Identify which cell holds the provided text, then report its (X, Y) central coordinate. 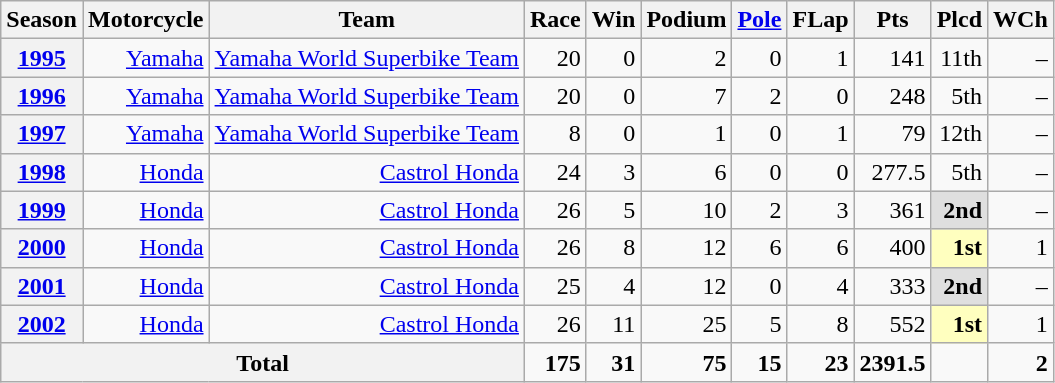
2391.5 (892, 362)
1995 (42, 58)
361 (892, 210)
Season (42, 20)
2002 (42, 324)
141 (892, 58)
11 (614, 324)
Team (366, 20)
24 (555, 172)
400 (892, 248)
552 (892, 324)
Pole (760, 20)
333 (892, 286)
2001 (42, 286)
23 (820, 362)
Win (614, 20)
1997 (42, 134)
12th (959, 134)
175 (555, 362)
Pts (892, 20)
FLap (820, 20)
277.5 (892, 172)
Race (555, 20)
1999 (42, 210)
Podium (686, 20)
75 (686, 362)
Total (263, 362)
248 (892, 96)
1996 (42, 96)
1998 (42, 172)
11th (959, 58)
Motorcycle (146, 20)
7 (686, 96)
2000 (42, 248)
Plcd (959, 20)
10 (686, 210)
79 (892, 134)
15 (760, 362)
WCh (1021, 20)
31 (614, 362)
